Capture the cell that displays the provided text and extract its [x, y] central coordinate. 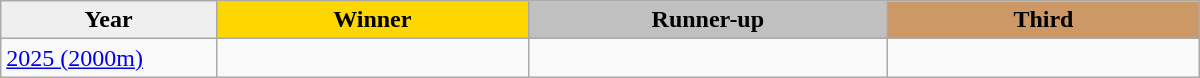
Winner [372, 20]
Year [109, 20]
Runner-up [708, 20]
Third [1044, 20]
2025 (2000m) [109, 58]
